Return (x, y) of the center of cell containing provided text 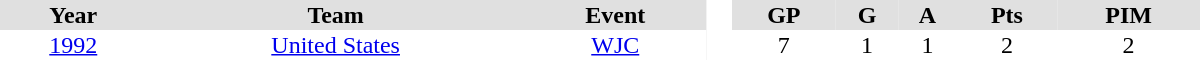
GP (784, 15)
Event (616, 15)
Year (74, 15)
1992 (74, 45)
Team (336, 15)
G (867, 15)
Pts (1008, 15)
United States (336, 45)
PIM (1128, 15)
7 (784, 45)
WJC (616, 45)
A (927, 15)
